Search for the cell housing the specified text and yield its (x, y) center coordinate. 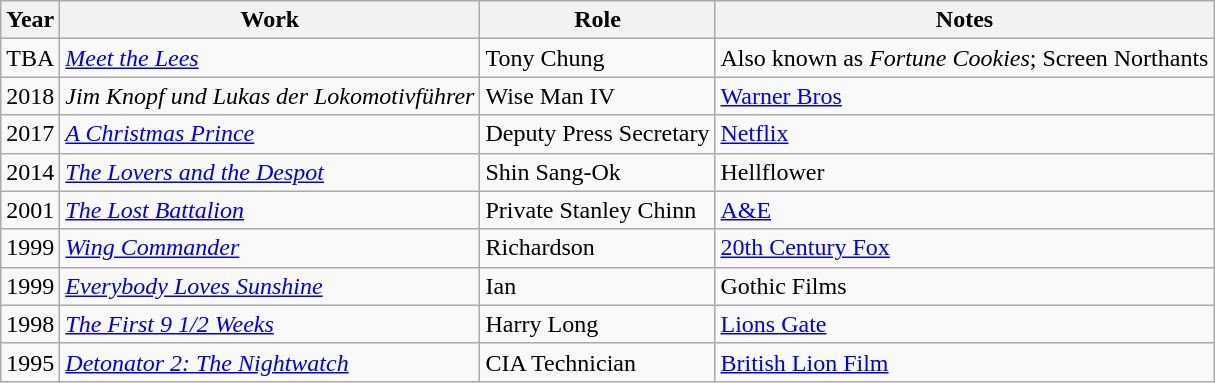
British Lion Film (964, 362)
Tony Chung (598, 58)
Netflix (964, 134)
Wise Man IV (598, 96)
Warner Bros (964, 96)
2017 (30, 134)
Hellflower (964, 172)
Lions Gate (964, 324)
Private Stanley Chinn (598, 210)
Harry Long (598, 324)
1998 (30, 324)
Gothic Films (964, 286)
Wing Commander (270, 248)
CIA Technician (598, 362)
2018 (30, 96)
20th Century Fox (964, 248)
Work (270, 20)
Detonator 2: The Nightwatch (270, 362)
Ian (598, 286)
2014 (30, 172)
Shin Sang-Ok (598, 172)
TBA (30, 58)
A&E (964, 210)
Richardson (598, 248)
Meet the Lees (270, 58)
Jim Knopf und Lukas der Lokomotivführer (270, 96)
Everybody Loves Sunshine (270, 286)
Also known as Fortune Cookies; Screen Northants (964, 58)
Deputy Press Secretary (598, 134)
The First 9 1/2 Weeks (270, 324)
2001 (30, 210)
1995 (30, 362)
A Christmas Prince (270, 134)
Role (598, 20)
The Lovers and the Despot (270, 172)
The Lost Battalion (270, 210)
Year (30, 20)
Notes (964, 20)
